Determine the [X, Y] coordinate at the center of the cell enclosing the given text.  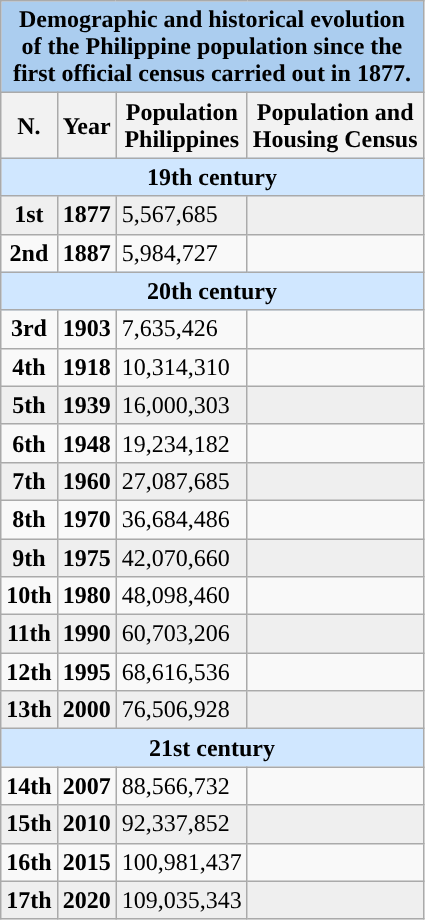
1975 [86, 557]
12th [29, 672]
42,070,660 [182, 557]
19th century [212, 177]
8th [29, 519]
2010 [86, 824]
N. [29, 126]
19,234,182 [182, 443]
2015 [86, 862]
27,087,685 [182, 481]
2000 [86, 710]
2007 [86, 786]
6th [29, 443]
88,566,732 [182, 786]
1887 [86, 253]
1939 [86, 405]
20th century [212, 291]
1960 [86, 481]
1995 [86, 672]
1990 [86, 634]
13th [29, 710]
1970 [86, 519]
Demographic and historical evolution of the Philippine population since the first official census carried out in 1877. [212, 47]
5th [29, 405]
1st [29, 215]
7,635,426 [182, 329]
10,314,310 [182, 367]
1903 [86, 329]
48,098,460 [182, 596]
1980 [86, 596]
100,981,437 [182, 862]
2nd [29, 253]
15th [29, 824]
7th [29, 481]
21st century [212, 748]
9th [29, 557]
2020 [86, 900]
109,035,343 [182, 900]
16,000,303 [182, 405]
3rd [29, 329]
68,616,536 [182, 672]
5,984,727 [182, 253]
1918 [86, 367]
76,506,928 [182, 710]
92,337,852 [182, 824]
10th [29, 596]
Population and Housing Census [335, 126]
11th [29, 634]
1948 [86, 443]
16th [29, 862]
17th [29, 900]
PopulationPhilippines [182, 126]
4th [29, 367]
5,567,685 [182, 215]
60,703,206 [182, 634]
1877 [86, 215]
14th [29, 786]
36,684,486 [182, 519]
Year [86, 126]
